Pinpoint the cell where the given text exists, returning its (X, Y) midpoint coordinate. 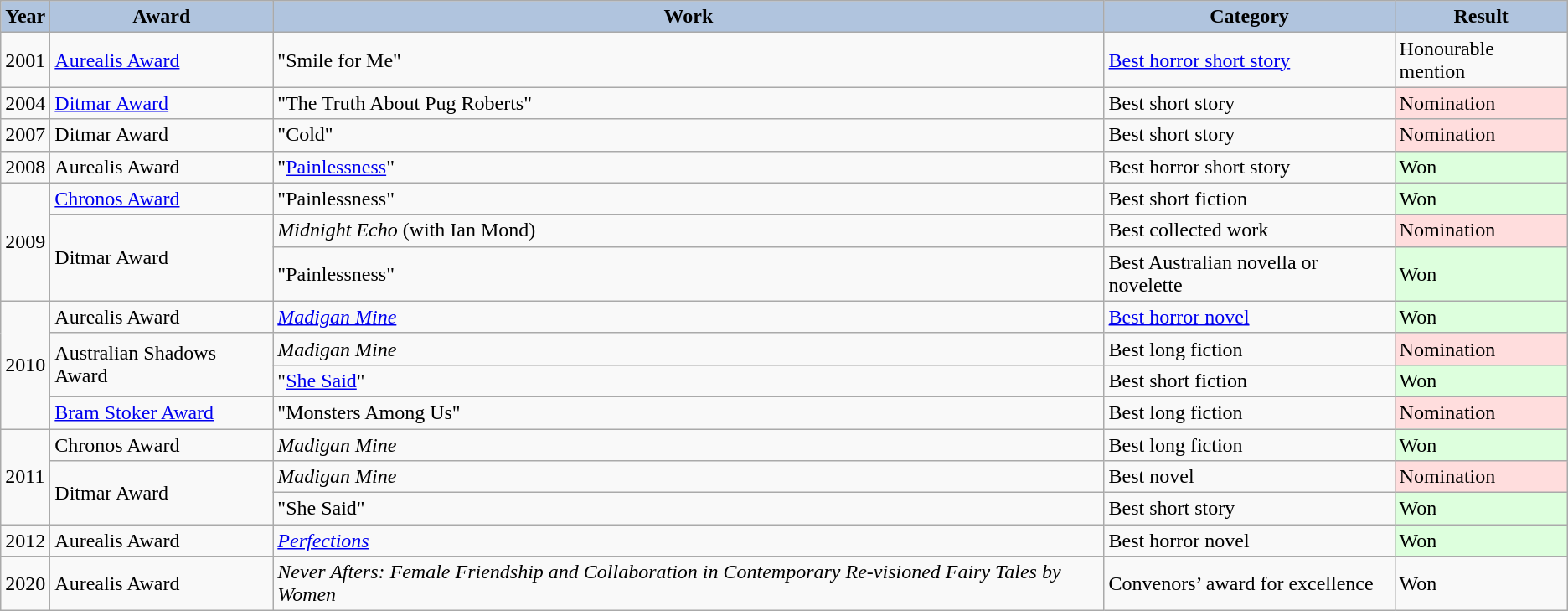
Result (1481, 17)
2004 (25, 103)
Award (162, 17)
2001 (25, 60)
Category (1250, 17)
2008 (25, 167)
2020 (25, 583)
Convenors’ award for excellence (1250, 583)
Australian Shadows Award (162, 365)
Year (25, 17)
Best collected work (1250, 230)
Honourable mention (1481, 60)
Best novel (1250, 477)
Midnight Echo (with Ian Mond) (689, 230)
Perfections (689, 541)
Best Australian novella or novelette (1250, 273)
"Monsters Among Us" (689, 412)
Work (689, 17)
Bram Stoker Award (162, 412)
2007 (25, 135)
"Smile for Me" (689, 60)
2010 (25, 365)
"Cold" (689, 135)
"The Truth About Pug Roberts" (689, 103)
Never Afters: Female Friendship and Collaboration in Contemporary Re-visioned Fairy Tales by Women (689, 583)
2012 (25, 541)
2011 (25, 477)
2009 (25, 241)
